Search for the cell housing the specified text and yield its (x, y) center coordinate. 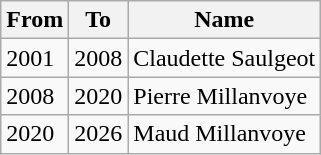
Maud Millanvoye (224, 134)
2001 (35, 58)
2026 (98, 134)
From (35, 20)
To (98, 20)
Name (224, 20)
Pierre Millanvoye (224, 96)
Claudette Saulgeot (224, 58)
